Detect which cell encompasses the target text, then output its (X, Y) center coordinate. 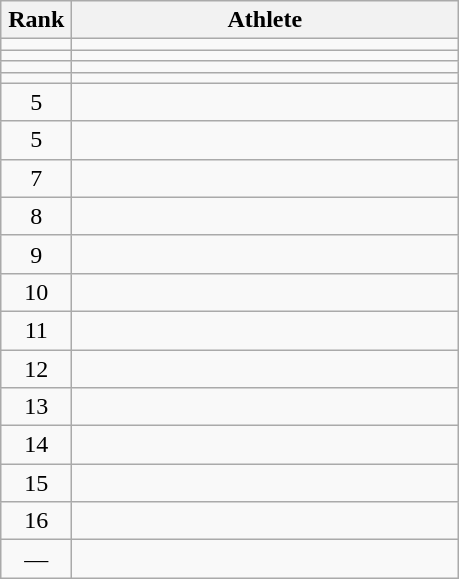
10 (36, 292)
Rank (36, 20)
— (36, 559)
11 (36, 330)
14 (36, 445)
13 (36, 407)
8 (36, 216)
9 (36, 254)
12 (36, 369)
7 (36, 178)
16 (36, 521)
Athlete (265, 20)
15 (36, 483)
